Output the [X, Y] coordinate of the center of the cell containing the given text.  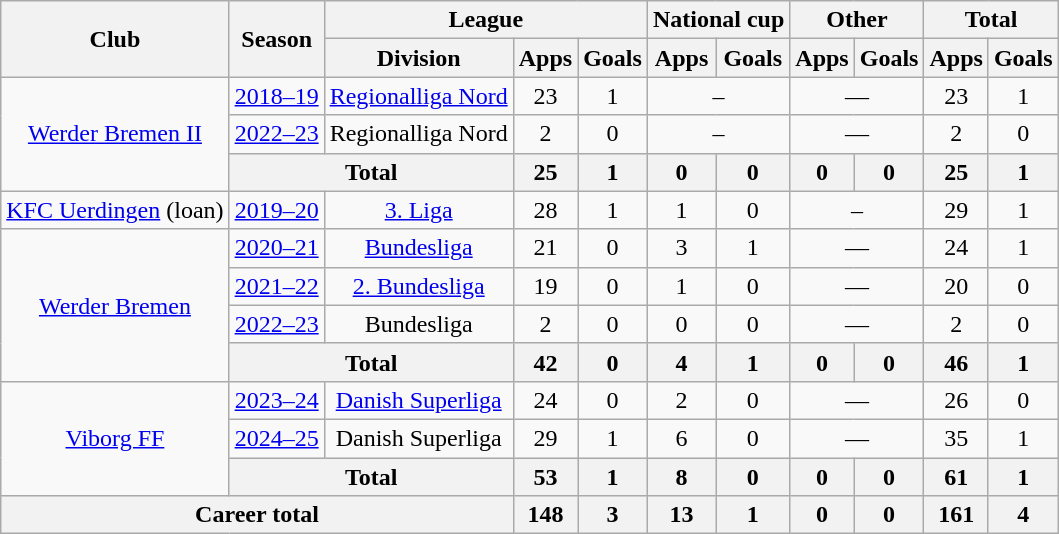
161 [956, 515]
61 [956, 477]
35 [956, 438]
13 [681, 515]
8 [681, 477]
Other [857, 20]
28 [545, 210]
Werder Bremen II [115, 134]
Division [418, 58]
2021–22 [276, 286]
2018–19 [276, 96]
2. Bundesliga [418, 286]
53 [545, 477]
19 [545, 286]
2023–24 [276, 400]
46 [956, 362]
2020–21 [276, 248]
3. Liga [418, 210]
2024–25 [276, 438]
148 [545, 515]
20 [956, 286]
21 [545, 248]
2019–20 [276, 210]
KFC Uerdingen (loan) [115, 210]
26 [956, 400]
42 [545, 362]
Viborg FF [115, 438]
Season [276, 39]
6 [681, 438]
League [486, 20]
Career total [257, 515]
National cup [718, 20]
Werder Bremen [115, 305]
Club [115, 39]
